Locate the cell with the specified text and output its [x, y] center coordinate. 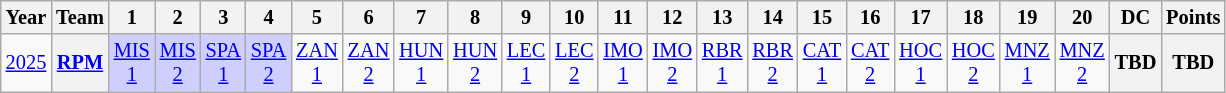
HUN2 [475, 63]
SPA2 [268, 63]
MNZ2 [1082, 63]
MIS2 [178, 63]
CAT1 [822, 63]
HUN1 [421, 63]
ZAN1 [317, 63]
3 [224, 17]
4 [268, 17]
LEC2 [574, 63]
ZAN2 [369, 63]
14 [772, 17]
10 [574, 17]
Team [80, 17]
2025 [26, 63]
1 [132, 17]
11 [622, 17]
6 [369, 17]
7 [421, 17]
19 [1028, 17]
5 [317, 17]
16 [870, 17]
MIS1 [132, 63]
MNZ1 [1028, 63]
LEC1 [526, 63]
RBR2 [772, 63]
SPA1 [224, 63]
IMO1 [622, 63]
Points [1193, 17]
9 [526, 17]
2 [178, 17]
RPM [80, 63]
18 [974, 17]
RBR1 [722, 63]
13 [722, 17]
IMO2 [672, 63]
12 [672, 17]
Year [26, 17]
HOC1 [920, 63]
20 [1082, 17]
DC [1136, 17]
17 [920, 17]
CAT2 [870, 63]
8 [475, 17]
HOC2 [974, 63]
15 [822, 17]
